Identify which cell holds the provided text, then report its (X, Y) central coordinate. 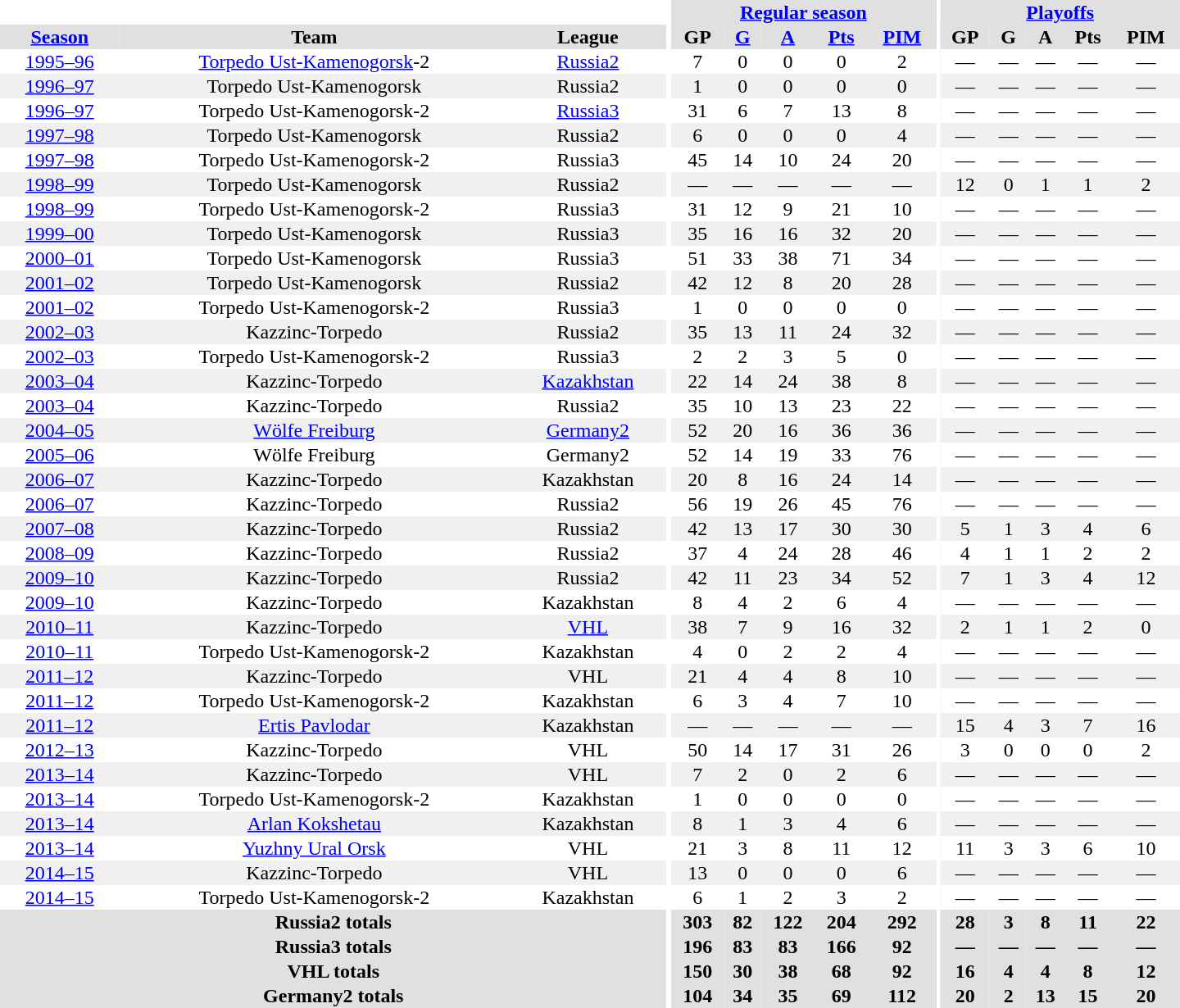
37 (698, 553)
Playoffs (1060, 12)
2012–13 (59, 750)
104 (698, 996)
2008–09 (59, 553)
Yuzhny Ural Orsk (314, 848)
1995–96 (59, 61)
303 (698, 922)
46 (901, 553)
71 (841, 258)
112 (901, 996)
Regular season (804, 12)
Russia2 totals (334, 922)
69 (841, 996)
68 (841, 971)
166 (841, 947)
Russia3 totals (334, 947)
122 (788, 922)
Team (314, 37)
2007–08 (59, 529)
2005–06 (59, 455)
Season (59, 37)
51 (698, 258)
1999–00 (59, 234)
204 (841, 922)
2000–01 (59, 258)
56 (698, 504)
2004–05 (59, 430)
82 (742, 922)
VHL totals (334, 971)
Arlan Kokshetau (314, 824)
196 (698, 947)
50 (698, 750)
150 (698, 971)
Germany2 totals (334, 996)
Ertis Pavlodar (314, 725)
292 (901, 922)
League (588, 37)
